Extract the (X, Y) coordinate from the center of the cell holding the provided text.  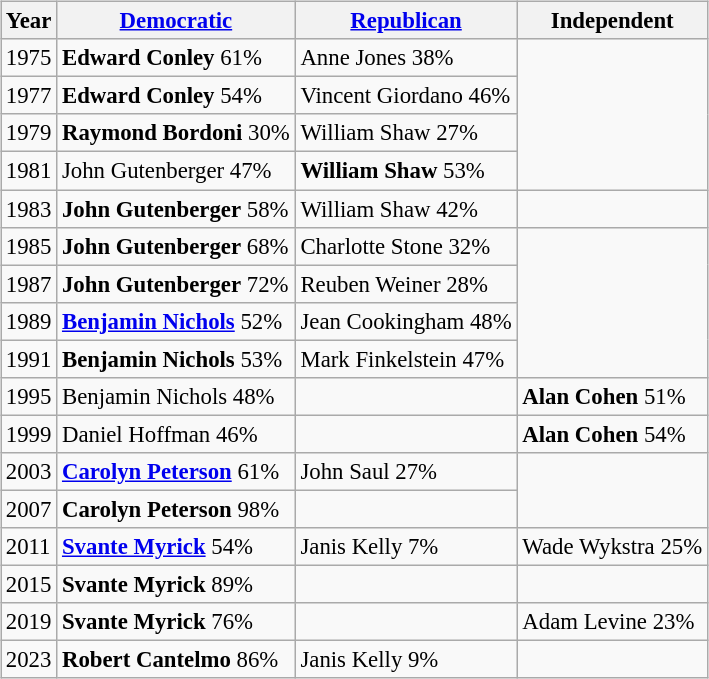
Alan Cohen 51% (612, 396)
2003 (28, 472)
Democratic (176, 21)
Alan Cohen 54% (612, 434)
Carolyn Peterson 98% (176, 509)
1991 (28, 359)
William Shaw 27% (406, 133)
2011 (28, 547)
Mark Finkelstein 47% (406, 359)
Charlotte Stone 32% (406, 246)
1977 (28, 96)
Adam Levine 23% (612, 622)
Jean Cookingham 48% (406, 321)
John Gutenberger 47% (176, 171)
John Saul 27% (406, 472)
Janis Kelly 7% (406, 547)
John Gutenberger 58% (176, 209)
Reuben Weiner 28% (406, 284)
Benjamin Nichols 52% (176, 321)
1989 (28, 321)
Edward Conley 61% (176, 58)
1981 (28, 171)
Svante Myrick 89% (176, 584)
1985 (28, 246)
Daniel Hoffman 46% (176, 434)
1999 (28, 434)
2019 (28, 622)
2015 (28, 584)
2023 (28, 660)
2007 (28, 509)
Raymond Bordoni 30% (176, 133)
Wade Wykstra 25% (612, 547)
Independent (612, 21)
William Shaw 42% (406, 209)
1975 (28, 58)
John Gutenberger 68% (176, 246)
Benjamin Nichols 53% (176, 359)
John Gutenberger 72% (176, 284)
Year (28, 21)
1995 (28, 396)
Anne Jones 38% (406, 58)
Robert Cantelmo 86% (176, 660)
1979 (28, 133)
Benjamin Nichols 48% (176, 396)
Svante Myrick 76% (176, 622)
William Shaw 53% (406, 171)
Carolyn Peterson 61% (176, 472)
Edward Conley 54% (176, 96)
1983 (28, 209)
Republican (406, 21)
Vincent Giordano 46% (406, 96)
Janis Kelly 9% (406, 660)
1987 (28, 284)
Svante Myrick 54% (176, 547)
